Provide the [x, y] coordinate of the cell's center where the given text is located.  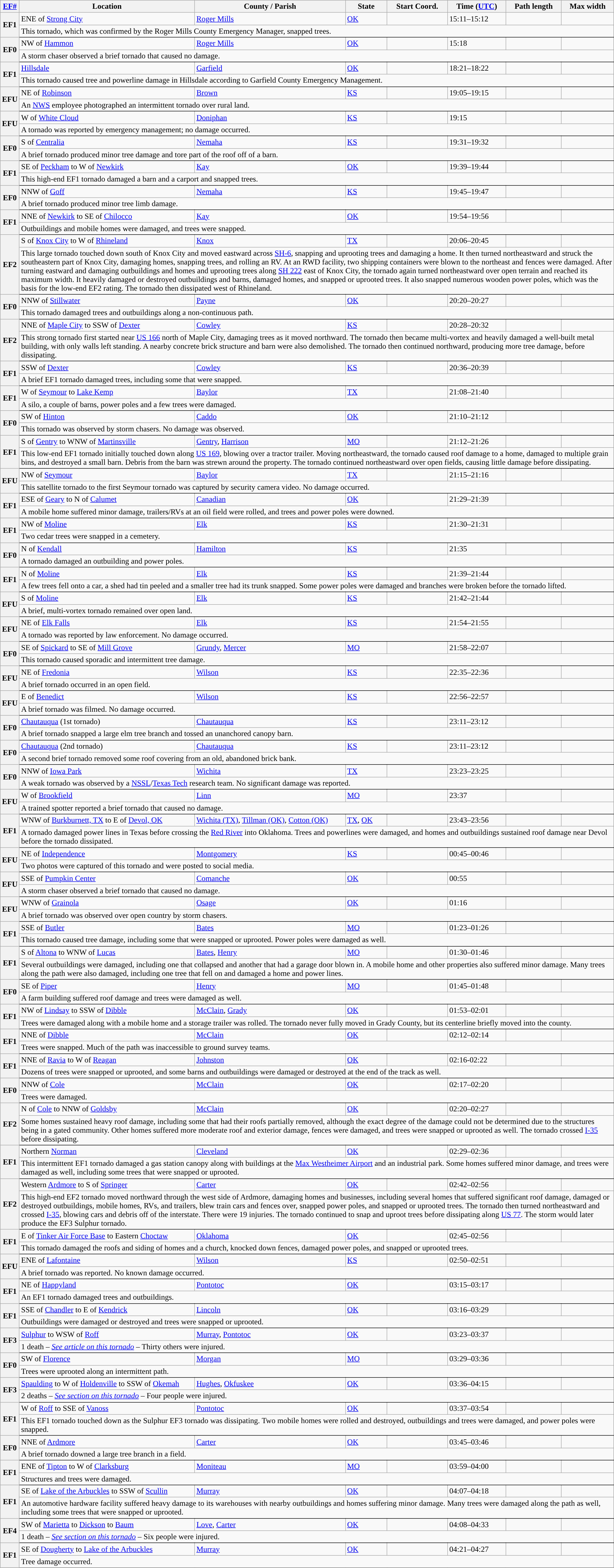
18:21–18:22 [477, 68]
This satellite tornado to the first Seymour tornado was captured by security camera video. No damage occurred. [317, 487]
19:31–19:32 [477, 142]
S of Knox City to W of Rhineland [107, 241]
County / Parish [270, 6]
NNE of Maple City to SSW of Dexter [107, 325]
Knox [270, 241]
A weak tornado was observed by a NSSL/Texas Tech research team. No significant damage was reported. [317, 783]
2 deaths – See section on this tornado – Four people were injured. [317, 1396]
Start Coord. [417, 6]
A brief tornado produced minor tree limb damage. [317, 204]
E of Benedict [107, 697]
Morgan [270, 1359]
02:17–02:20 [477, 1084]
Western Ardmore to S of Springer [107, 1185]
A tornado was reported by emergency management; no damage occurred. [317, 130]
Brown [270, 93]
N of Kendall [107, 549]
21:15–21:16 [477, 475]
E of Tinker Air Force Base to Eastern Choctaw [107, 1235]
04:07–04:18 [477, 1491]
Spaulding to W of Holdenville to SSW of Okemah [107, 1384]
A tornado was reported by law enforcement. No damage occurred. [317, 635]
02:29–02:36 [477, 1151]
19:54–19:56 [477, 216]
01:45–01:48 [477, 986]
02:50–02:51 [477, 1260]
1 death – See section on this tornado – Six people were injured. [317, 1537]
Montgomery [270, 854]
20:28–20:32 [477, 325]
Location [107, 6]
NE of Independence [107, 854]
Canadian [270, 499]
21:54–21:55 [477, 623]
Time (UTC) [477, 6]
Garfield [270, 68]
22:56–22:57 [477, 697]
21:12–21:26 [477, 441]
Moniteau [270, 1466]
02:16-02:22 [477, 1060]
A brief tornado was reported. No known damage occurred. [317, 1273]
N of Cole to NNW of Goldsby [107, 1109]
Henry [270, 986]
NNW of Iowa Park [107, 771]
Caddo [270, 417]
Hillsdale [107, 68]
TX, OK [366, 820]
EF# [10, 6]
NE of Fredonia [107, 672]
SE of Peckham to W of Newkirk [107, 167]
W of Roff to SSE of Vanoss [107, 1408]
04:08–04:33 [477, 1525]
ENE of Lafontaine [107, 1260]
03:59–04:00 [477, 1466]
02:20–02:27 [477, 1109]
Doniphan [270, 117]
NNW of Cole [107, 1084]
A brief tornado downed a large tree branch in a field. [317, 1454]
This tornado caused tree damage, including some that were snapped or uprooted. Power poles were damaged as well. [317, 940]
A brief tornado was observed over open country by storm chasers. [317, 915]
SW of Marietta to Dickson to Baum [107, 1525]
This tornado caused tree and powerline damage in Hillsdale according to Garfield County Emergency Management. [317, 80]
Bates, Henry [270, 952]
SW of Florence [107, 1359]
NE of Robinson [107, 93]
19:05–19:15 [477, 93]
A trained spotter reported a brief tornado that caused no damage. [317, 808]
SSE of Pumpkin Center [107, 878]
03:36–04:15 [477, 1384]
NW of Hammon [107, 43]
01:53–02:01 [477, 1010]
A brief tornado occurred in an open field. [317, 685]
Osage [270, 903]
SE of Spickard to SE of Mill Grove [107, 648]
03:37–03:54 [477, 1408]
Linn [270, 795]
23:43–23:56 [477, 820]
State [366, 6]
NE of Happyland [107, 1285]
SSE of Butler [107, 928]
03:16–03:29 [477, 1310]
W of Brookfield [107, 795]
21:10–21:12 [477, 417]
04:21–04:27 [477, 1549]
20:06–20:45 [477, 241]
02:45–02:56 [477, 1235]
NNE of Dibble [107, 1035]
23:23–23:25 [477, 771]
03:45–03:46 [477, 1442]
This tornado damaged trees and outbuildings along a non-continuous path. [317, 313]
Love, Carter [270, 1525]
22:35–22:36 [477, 672]
SSE of Chandler to E of Kendrick [107, 1310]
A brief tornado produced minor tree damage and tore part of the roof off of a barn. [317, 155]
NW of Lindsay to SSW of Dibble [107, 1010]
Oklahoma [270, 1235]
SE of Piper [107, 986]
An EF1 tornado damaged trees and outbuildings. [317, 1297]
Murray, Pontotoc [270, 1334]
A brief tornado was filmed. No damage occurred. [317, 709]
Two photos were captured of this tornado and were posted to social media. [317, 866]
A second brief tornado removed some roof covering from an old, abandoned brick bank. [317, 758]
Payne [270, 300]
00:55 [477, 878]
01:23–01:26 [477, 928]
This tornado was observed by storm chasers. No damage was observed. [317, 429]
Hamilton [270, 549]
An NWS employee photographed an intermittent tornado over rural land. [317, 105]
A mobile home suffered minor damage, trailers/RVs at an oil field were rolled, and trees and power poles were downed. [317, 512]
Tree damage occurred. [317, 1562]
Cleveland [270, 1151]
19:45–19:47 [477, 192]
SSW of Dexter [107, 367]
S of Centralia [107, 142]
A brief tornado snapped a large elm tree branch and tossed an unanchored canopy barn. [317, 734]
NW of Seymour [107, 475]
01:30–01:46 [477, 952]
Chautauqua (2nd tornado) [107, 746]
21:30–21:31 [477, 524]
ENE of Strong City [107, 19]
21:08–21:40 [477, 392]
03:15–03:17 [477, 1285]
15:18 [477, 43]
WNW of Grainola [107, 903]
21:42–21:44 [477, 598]
This tornado, which was confirmed by the Roger Mills County Emergency Manager, snapped trees. [317, 31]
EF4 [10, 1531]
NNW of Stillwater [107, 300]
Johnston [270, 1060]
NE of Elk Falls [107, 623]
Wichita [270, 771]
A tornado damaged an outbuilding and power poles. [317, 561]
19:15 [477, 117]
S of Gentry to WNW of Martinsville [107, 441]
Structures and trees were damaged. [317, 1479]
02:12–02:14 [477, 1035]
21:39–21:44 [477, 573]
00:45–00:46 [477, 854]
SE of Dougherty to Lake of the Arbuckles [107, 1549]
15:11–15:12 [477, 19]
20:36–20:39 [477, 367]
A brief EF1 tornado damaged trees, including some that were snapped. [317, 380]
NNW of Goff [107, 192]
Wichita (TX), Tillman (OK), Cotton (OK) [270, 820]
03:29–03:36 [477, 1359]
NNE of Ardmore [107, 1442]
01:16 [477, 903]
W of Seymour to Lake Kemp [107, 392]
WNW of Burkburnett, TX to E of Devol, OK [107, 820]
Trees were uprooted along an intermittent path. [317, 1371]
A silo, a couple of barns, power poles and a few trees were damaged. [317, 404]
Trees were damaged. [317, 1097]
Sulphur to WSW of Roff [107, 1334]
Two cedar trees were snapped in a cemetery. [317, 536]
Bates [270, 928]
This high-end EF1 tornado damaged a barn and a carport and snapped trees. [317, 179]
Gentry, Harrison [270, 441]
ENE of Tipton to W of Clarksburg [107, 1466]
NW of Moline [107, 524]
19:39–19:44 [477, 167]
Grundy, Mercer [270, 648]
Comanche [270, 878]
20:20–20:27 [477, 300]
Northern Norman [107, 1151]
McClain, Grady [270, 1010]
Hughes, Okfuskee [270, 1384]
NNE of Ravia to W of Reagan [107, 1060]
This tornado damaged the roofs and siding of homes and a church, knocked down fences, damaged power poles, and snapped or uprooted trees. [317, 1248]
SE of Lake of the Arbuckles to SSW of Scullin [107, 1491]
NNE of Newkirk to SE of Chilocco [107, 216]
Dozens of trees were snapped or uprooted, and some barns and outbuildings were damaged or destroyed at the end of the track as well. [317, 1072]
21:29–21:39 [477, 499]
SW of Hinton [107, 417]
Outbuildings were damaged or destroyed and trees were snapped or uprooted. [317, 1322]
W of White Cloud [107, 117]
21:58–22:07 [477, 648]
Chautauqua (1st tornado) [107, 721]
03:23–03:37 [477, 1334]
S of Altona to WNW of Lucas [107, 952]
21:35 [477, 549]
ESE of Geary to N of Calumet [107, 499]
N of Moline [107, 573]
Outbuildings and mobile homes were damaged, and trees were snapped. [317, 228]
Max width [588, 6]
1 death – See article on this tornado – Thirty others were injured. [317, 1347]
S of Moline [107, 598]
02:42–02:56 [477, 1185]
23:37 [477, 795]
A farm building suffered roof damage and trees were damaged as well. [317, 998]
Path length [534, 6]
Trees were snapped. Much of the path was inaccessible to ground survey teams. [317, 1047]
Lincoln [270, 1310]
This tornado caused sporadic and intermittent tree damage. [317, 660]
A brief, multi-vortex tornado remained over open land. [317, 610]
